Locate the cell with the specified text and output its (x, y) center coordinate. 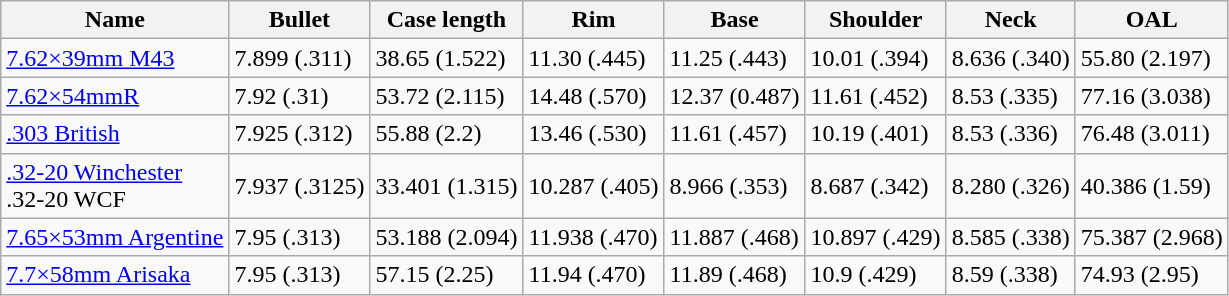
11.89 (.468) (734, 275)
Shoulder (876, 20)
74.93 (2.95) (1152, 275)
7.62×39mm M43 (115, 58)
10.19 (.401) (876, 134)
14.48 (.570) (594, 96)
7.899 (.311) (300, 58)
7.62×54mmR (115, 96)
40.386 (1.59) (1152, 186)
53.188 (2.094) (446, 237)
55.88 (2.2) (446, 134)
11.30 (.445) (594, 58)
33.401 (1.315) (446, 186)
OAL (1152, 20)
7.7×58mm Arisaka (115, 275)
10.9 (.429) (876, 275)
12.37 (0.487) (734, 96)
8.280 (.326) (1010, 186)
7.937 (.3125) (300, 186)
10.287 (.405) (594, 186)
77.16 (3.038) (1152, 96)
11.25 (.443) (734, 58)
38.65 (1.522) (446, 58)
13.46 (.530) (594, 134)
Name (115, 20)
Case length (446, 20)
75.387 (2.968) (1152, 237)
76.48 (3.011) (1152, 134)
10.897 (.429) (876, 237)
Bullet (300, 20)
8.687 (.342) (876, 186)
7.925 (.312) (300, 134)
Base (734, 20)
8.966 (.353) (734, 186)
57.15 (2.25) (446, 275)
.303 British (115, 134)
11.938 (.470) (594, 237)
10.01 (.394) (876, 58)
8.53 (.336) (1010, 134)
8.636 (.340) (1010, 58)
Rim (594, 20)
7.65×53mm Argentine (115, 237)
55.80 (2.197) (1152, 58)
11.61 (.457) (734, 134)
11.94 (.470) (594, 275)
11.61 (.452) (876, 96)
7.92 (.31) (300, 96)
.32-20 Winchester.32-20 WCF (115, 186)
8.59 (.338) (1010, 275)
8.585 (.338) (1010, 237)
11.887 (.468) (734, 237)
8.53 (.335) (1010, 96)
Neck (1010, 20)
53.72 (2.115) (446, 96)
